Output the (X, Y) coordinate of the center of the cell containing the given text.  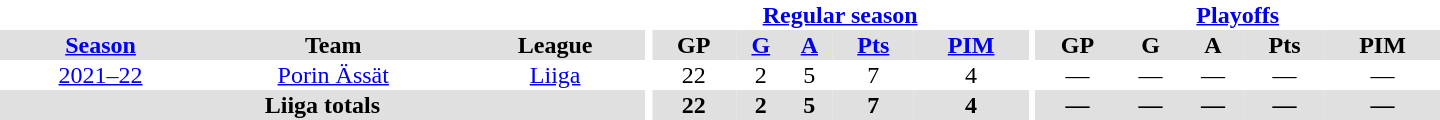
Liiga totals (322, 105)
Regular season (840, 15)
Team (333, 45)
2021–22 (100, 75)
Liiga (555, 75)
Playoffs (1238, 15)
Porin Ässät (333, 75)
Season (100, 45)
League (555, 45)
